Locate the cell with the specified text and output its [x, y] center coordinate. 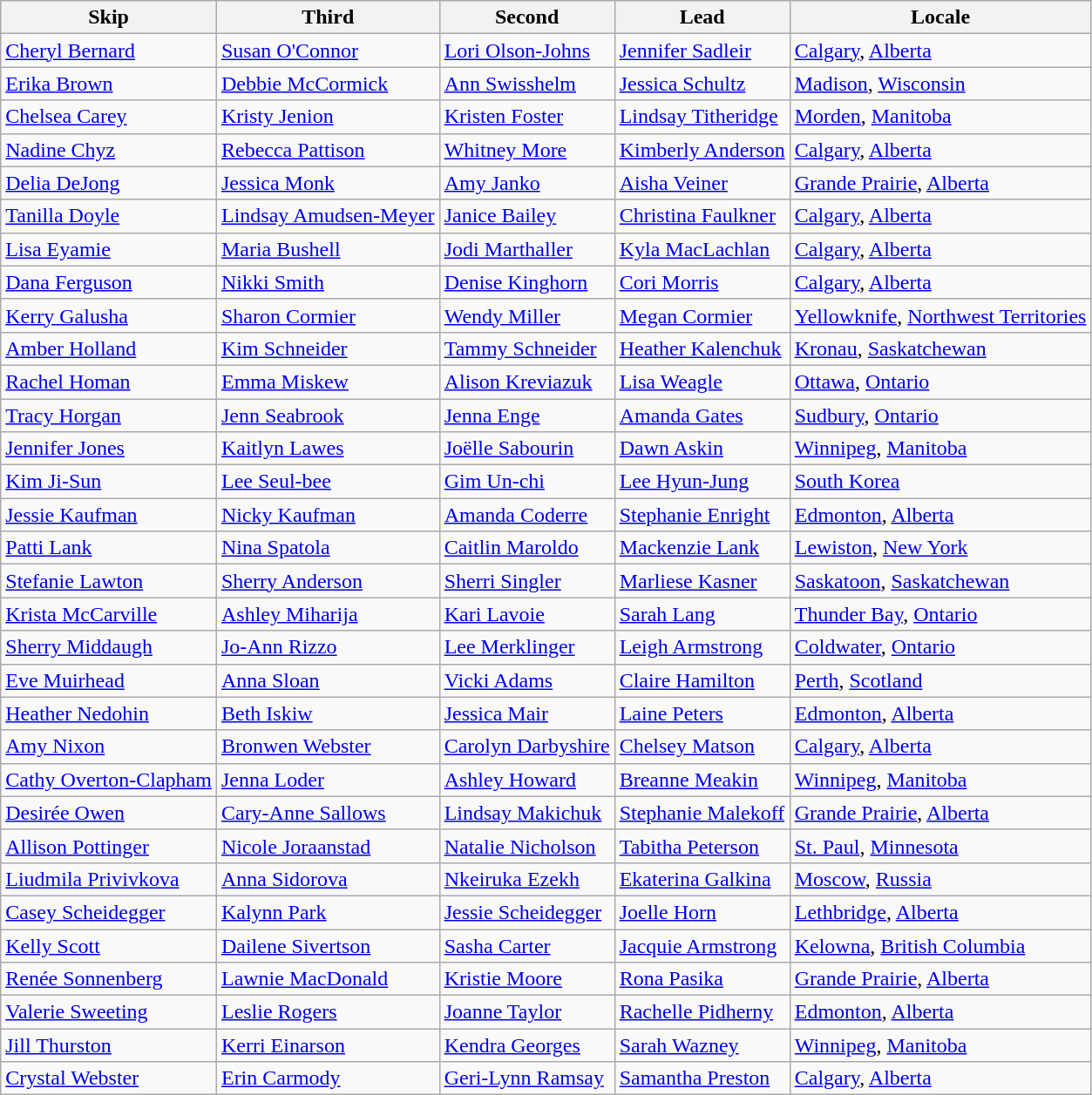
Jenn Seabrook [328, 416]
Wendy Miller [526, 315]
Sasha Carter [526, 945]
Lawnie MacDonald [328, 979]
Anna Sidorova [328, 879]
Emma Miskew [328, 382]
Kim Ji-Sun [109, 482]
Lee Seul-bee [328, 482]
Rachel Homan [109, 382]
Kelly Scott [109, 945]
Marliese Kasner [702, 581]
Amber Holland [109, 348]
Beth Iskiw [328, 713]
Erika Brown [109, 84]
Lisa Eyamie [109, 249]
Kronau, Saskatchewan [940, 348]
Cary-Anne Sallows [328, 813]
Jodi Marthaller [526, 249]
Jacquie Armstrong [702, 945]
Mackenzie Lank [702, 548]
Breanne Meakin [702, 780]
Sharon Cormier [328, 315]
Locale [940, 17]
Patti Lank [109, 548]
Lewiston, New York [940, 548]
Lee Merklinger [526, 647]
Jessica Monk [328, 183]
Moscow, Russia [940, 879]
Morden, Manitoba [940, 117]
Tammy Schneider [526, 348]
Rona Pasika [702, 979]
Sherry Anderson [328, 581]
Amanda Gates [702, 416]
Ashley Howard [526, 780]
Lethbridge, Alberta [940, 912]
Nikki Smith [328, 282]
Kelowna, British Columbia [940, 945]
Sarah Lang [702, 614]
Tabitha Peterson [702, 846]
Tanilla Doyle [109, 216]
Cheryl Bernard [109, 51]
Yellowknife, Northwest Territories [940, 315]
Kerri Einarson [328, 1045]
Valerie Sweeting [109, 1012]
Whitney More [526, 150]
Janice Bailey [526, 216]
Cathy Overton-Clapham [109, 780]
Jo-Ann Rizzo [328, 647]
Heather Kalenchuk [702, 348]
Renée Sonnenberg [109, 979]
Lisa Weagle [702, 382]
Kyla MacLachlan [702, 249]
Kerry Galusha [109, 315]
Amanda Coderre [526, 515]
Rebecca Pattison [328, 150]
Maria Bushell [328, 249]
Stefanie Lawton [109, 581]
Lindsay Makichuk [526, 813]
Jessie Scheidegger [526, 912]
Samantha Preston [702, 1078]
Ann Swisshelm [526, 84]
Erin Carmody [328, 1078]
Joëlle Sabourin [526, 449]
St. Paul, Minnesota [940, 846]
Joanne Taylor [526, 1012]
Sudbury, Ontario [940, 416]
Third [328, 17]
Nicky Kaufman [328, 515]
Rachelle Pidherny [702, 1012]
Dana Ferguson [109, 282]
Jill Thurston [109, 1045]
Lindsay Titheridge [702, 117]
Sherry Middaugh [109, 647]
Jessie Kaufman [109, 515]
Kristen Foster [526, 117]
Gim Un-chi [526, 482]
Dailene Sivertson [328, 945]
Perth, Scotland [940, 680]
Jessica Mair [526, 713]
Debbie McCormick [328, 84]
Megan Cormier [702, 315]
Vicki Adams [526, 680]
South Korea [940, 482]
Kaitlyn Lawes [328, 449]
Nadine Chyz [109, 150]
Ashley Miharija [328, 614]
Leslie Rogers [328, 1012]
Leigh Armstrong [702, 647]
Sarah Wazney [702, 1045]
Kendra Georges [526, 1045]
Lori Olson-Johns [526, 51]
Claire Hamilton [702, 680]
Stephanie Malekoff [702, 813]
Lindsay Amudsen-Meyer [328, 216]
Natalie Nicholson [526, 846]
Jennifer Sadleir [702, 51]
Joelle Horn [702, 912]
Jenna Enge [526, 416]
Lee Hyun-Jung [702, 482]
Susan O'Connor [328, 51]
Desirée Owen [109, 813]
Nkeiruka Ezekh [526, 879]
Jenna Loder [328, 780]
Liudmila Privivkova [109, 879]
Crystal Webster [109, 1078]
Chelsea Carey [109, 117]
Christina Faulkner [702, 216]
Bronwen Webster [328, 747]
Thunder Bay, Ontario [940, 614]
Cori Morris [702, 282]
Saskatoon, Saskatchewan [940, 581]
Nicole Joraanstad [328, 846]
Lead [702, 17]
Kristy Jenion [328, 117]
Kristie Moore [526, 979]
Kim Schneider [328, 348]
Geri-Lynn Ramsay [526, 1078]
Chelsey Matson [702, 747]
Kalynn Park [328, 912]
Madison, Wisconsin [940, 84]
Denise Kinghorn [526, 282]
Kari Lavoie [526, 614]
Amy Janko [526, 183]
Kimberly Anderson [702, 150]
Tracy Horgan [109, 416]
Amy Nixon [109, 747]
Krista McCarville [109, 614]
Heather Nedohin [109, 713]
Skip [109, 17]
Alison Kreviazuk [526, 382]
Jennifer Jones [109, 449]
Ottawa, Ontario [940, 382]
Ekaterina Galkina [702, 879]
Sherri Singler [526, 581]
Jessica Schultz [702, 84]
Delia DeJong [109, 183]
Laine Peters [702, 713]
Caitlin Maroldo [526, 548]
Coldwater, Ontario [940, 647]
Carolyn Darbyshire [526, 747]
Nina Spatola [328, 548]
Allison Pottinger [109, 846]
Aisha Veiner [702, 183]
Dawn Askin [702, 449]
Stephanie Enright [702, 515]
Casey Scheidegger [109, 912]
Eve Muirhead [109, 680]
Anna Sloan [328, 680]
Second [526, 17]
